Scan for the cell matching the given text and deliver its (X, Y) coordinate at center. 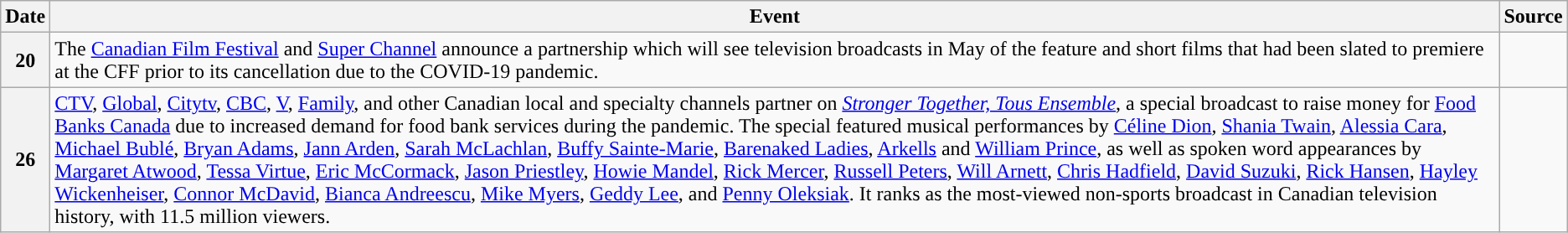
26 (25, 159)
Date (25, 17)
Event (775, 17)
Source (1533, 17)
20 (25, 60)
